Return [x, y] of the center of cell containing provided text 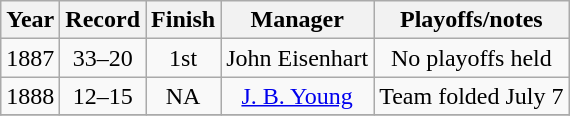
Finish [184, 20]
1888 [30, 96]
Record [103, 20]
1887 [30, 58]
Playoffs/notes [472, 20]
33–20 [103, 58]
John Eisenhart [298, 58]
Manager [298, 20]
No playoffs held [472, 58]
Team folded July 7 [472, 96]
1st [184, 58]
12–15 [103, 96]
NA [184, 96]
J. B. Young [298, 96]
Year [30, 20]
